Return the (x, y) coordinate for the center point of the cell that contains the specified text.  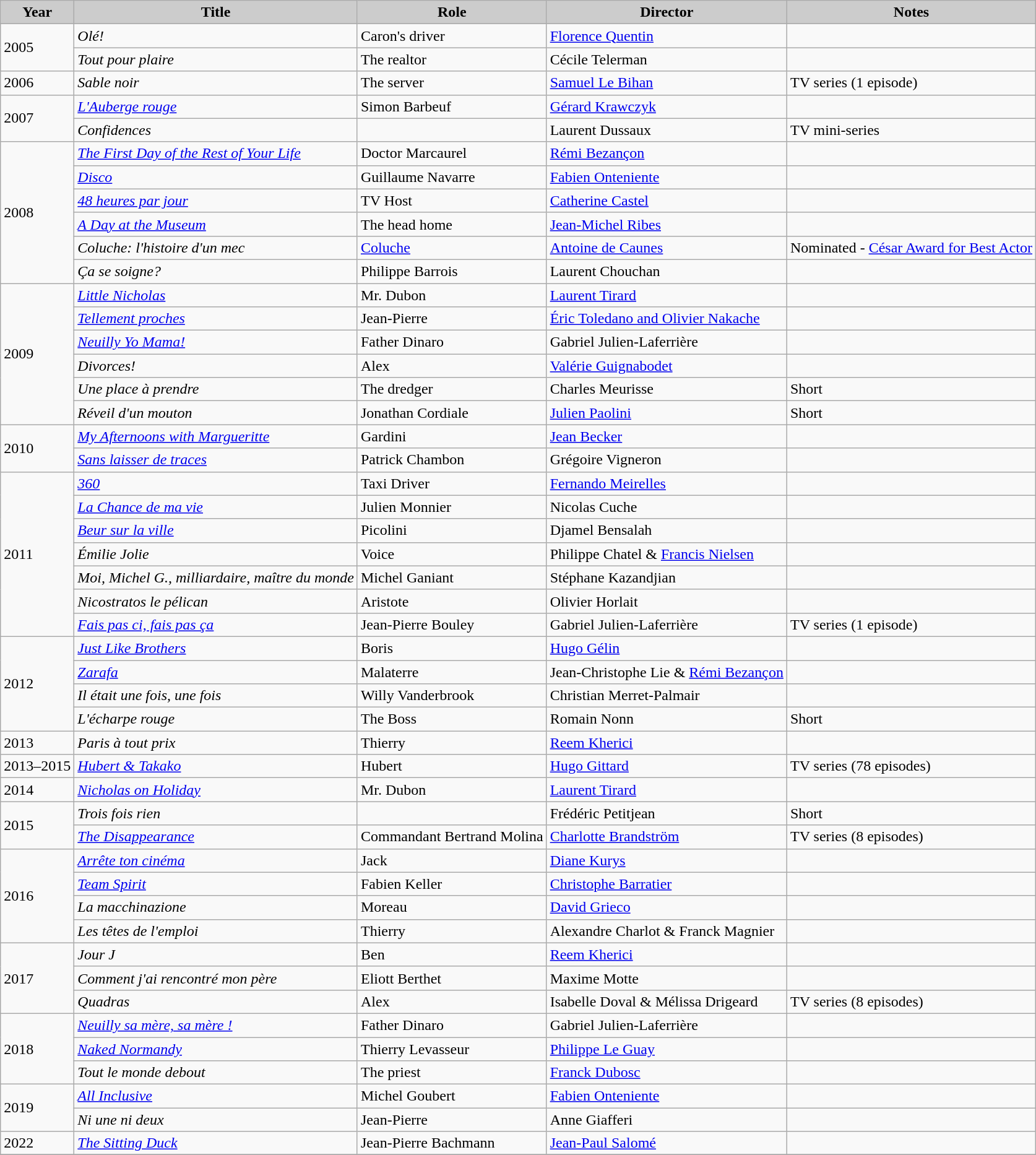
Il était une fois, une fois (216, 696)
Christian Merret-Palmair (667, 696)
Caron's driver (452, 36)
The realtor (452, 59)
Stéphane Kazandjian (667, 577)
Beur sur la ville (216, 530)
Florence Quentin (667, 36)
Fernando Meirelles (667, 483)
Doctor Marcaurel (452, 154)
Hugo Gittard (667, 766)
2015 (37, 825)
Notes (911, 12)
Sans laisser de traces (216, 460)
Tellement proches (216, 319)
2010 (37, 448)
TV Host (452, 201)
Antoine de Caunes (667, 248)
Quadras (216, 1001)
Djamel Bensalah (667, 530)
Taxi Driver (452, 483)
Hubert (452, 766)
Director (667, 12)
Commandant Bertrand Molina (452, 837)
Thierry Levasseur (452, 1049)
Christophe Barratier (667, 884)
2008 (37, 212)
The dredger (452, 389)
Jonathan Cordiale (452, 413)
Franck Dubosc (667, 1073)
Coluche: l'histoire d'un mec (216, 248)
Frédéric Petitjean (667, 813)
Grégoire Vigneron (667, 460)
Michel Ganiant (452, 577)
Jean-Paul Salomé (667, 1143)
2009 (37, 354)
Charles Meurisse (667, 389)
Nicostratos le pélican (216, 601)
2013 (37, 743)
L'Auberge rouge (216, 106)
Jean Becker (667, 436)
Eliott Berthet (452, 978)
Julien Monnier (452, 507)
Guillaume Navarre (452, 177)
Moi, Michel G., milliardaire, maître du monde (216, 577)
The Sitting Duck (216, 1143)
Une place à prendre (216, 389)
Maxime Motte (667, 978)
2022 (37, 1143)
The server (452, 83)
Réveil d'un mouton (216, 413)
2006 (37, 83)
Catherine Castel (667, 201)
Jean-Pierre Bachmann (452, 1143)
Charlotte Brandström (667, 837)
Cécile Telerman (667, 59)
Zarafa (216, 672)
2007 (37, 118)
Neuilly Yo Mama! (216, 342)
Naked Normandy (216, 1049)
Gérard Krawczyk (667, 106)
Laurent Chouchan (667, 271)
L'écharpe rouge (216, 719)
Olé! (216, 36)
The Disappearance (216, 837)
Disco (216, 177)
Michel Goubert (452, 1096)
The head home (452, 224)
Romain Nonn (667, 719)
Coluche (452, 248)
David Grieco (667, 907)
Role (452, 12)
Nominated - César Award for Best Actor (911, 248)
Malaterre (452, 672)
Laurent Dussaux (667, 130)
Ni une ni deux (216, 1120)
The Boss (452, 719)
Hugo Gélin (667, 648)
La macchinazione (216, 907)
Julien Paolini (667, 413)
The priest (452, 1073)
Gardini (452, 436)
Trois fois rien (216, 813)
2013–2015 (37, 766)
Jean-Pierre Bouley (452, 625)
2012 (37, 683)
Simon Barbeuf (452, 106)
Anne Giafferi (667, 1120)
Philippe Le Guay (667, 1049)
Comment j'ai rencontré mon père (216, 978)
Fais pas ci, fais pas ça (216, 625)
Aristote (452, 601)
The First Day of the Rest of Your Life (216, 154)
Émilie Jolie (216, 554)
Patrick Chambon (452, 460)
La Chance de ma vie (216, 507)
Nicolas Cuche (667, 507)
My Afternoons with Margueritte (216, 436)
TV mini-series (911, 130)
Samuel Le Bihan (667, 83)
Team Spirit (216, 884)
Voice (452, 554)
Arrête ton cinéma (216, 860)
Alexandre Charlot & Franck Magnier (667, 931)
Jour J (216, 954)
Diane Kurys (667, 860)
Tout pour plaire (216, 59)
Hubert & Takako (216, 766)
Moreau (452, 907)
Little Nicholas (216, 295)
2011 (37, 554)
Nicholas on Holiday (216, 790)
Boris (452, 648)
Just Like Brothers (216, 648)
Sable noir (216, 83)
Jack (452, 860)
Rémi Bezançon (667, 154)
2018 (37, 1049)
Divorces! (216, 366)
Olivier Horlait (667, 601)
2014 (37, 790)
Picolini (452, 530)
Les têtes de l'emploi (216, 931)
Neuilly sa mère, sa mère ! (216, 1025)
Willy Vanderbrook (452, 696)
Fabien Keller (452, 884)
2019 (37, 1108)
Ça se soigne? (216, 271)
Paris à tout prix (216, 743)
Confidences (216, 130)
TV series (78 episodes) (911, 766)
Isabelle Doval & Mélissa Drigeard (667, 1001)
2017 (37, 978)
Valérie Guignabodet (667, 366)
Philippe Barrois (452, 271)
A Day at the Museum (216, 224)
2016 (37, 896)
360 (216, 483)
Éric Toledano and Olivier Nakache (667, 319)
Philippe Chatel & Francis Nielsen (667, 554)
All Inclusive (216, 1096)
Jean-Michel Ribes (667, 224)
Year (37, 12)
2005 (37, 48)
48 heures par jour (216, 201)
Ben (452, 954)
Tout le monde debout (216, 1073)
Jean-Christophe Lie & Rémi Bezançon (667, 672)
Title (216, 12)
